Scan for the cell matching the given text and deliver its [x, y] coordinate at center. 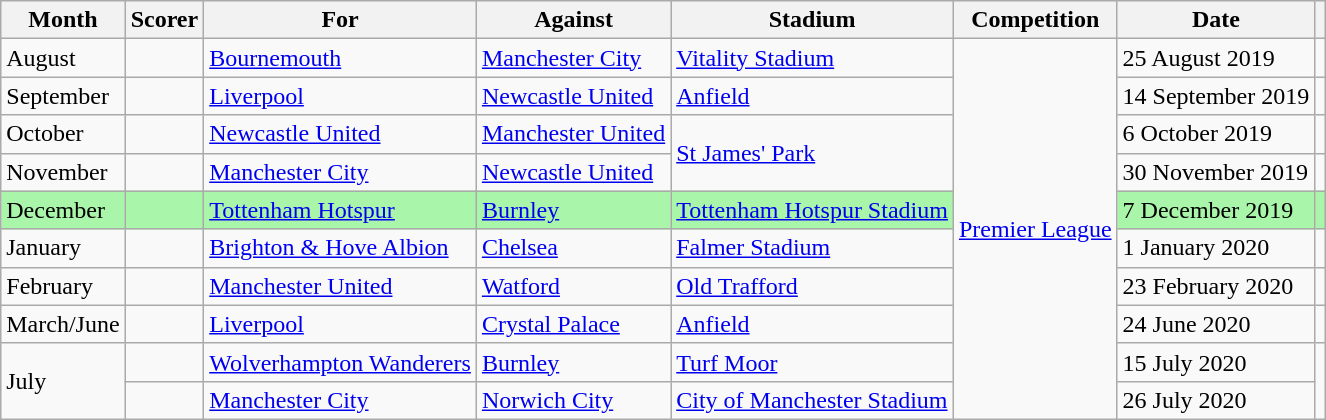
Old Trafford [812, 286]
City of Manchester Stadium [812, 400]
October [63, 134]
January [63, 248]
25 August 2019 [1216, 58]
Premier League [1035, 230]
St James' Park [812, 153]
March/June [63, 324]
Wolverhampton Wanderers [340, 362]
1 January 2020 [1216, 248]
December [63, 210]
Watford [573, 286]
August [63, 58]
Vitality Stadium [812, 58]
July [63, 381]
Turf Moor [812, 362]
Chelsea [573, 248]
6 October 2019 [1216, 134]
September [63, 96]
Date [1216, 20]
Tottenham Hotspur [340, 210]
Scorer [164, 20]
February [63, 286]
Tottenham Hotspur Stadium [812, 210]
7 December 2019 [1216, 210]
Bournemouth [340, 58]
November [63, 172]
30 November 2019 [1216, 172]
24 June 2020 [1216, 324]
Against [573, 20]
For [340, 20]
26 July 2020 [1216, 400]
Competition [1035, 20]
Falmer Stadium [812, 248]
Brighton & Hove Albion [340, 248]
Crystal Palace [573, 324]
14 September 2019 [1216, 96]
Month [63, 20]
23 February 2020 [1216, 286]
15 July 2020 [1216, 362]
Stadium [812, 20]
Norwich City [573, 400]
